Locate the cell with the specified text and output its (X, Y) center coordinate. 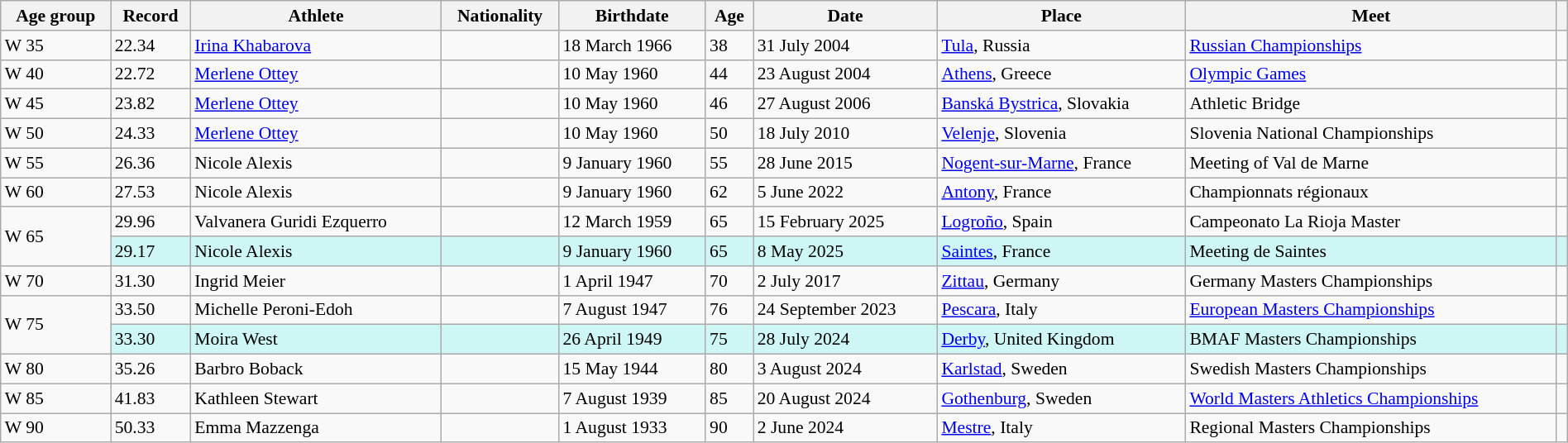
50 (729, 134)
Regional Masters Championships (1371, 428)
12 March 1959 (632, 222)
75 (729, 340)
7 August 1947 (632, 310)
Record (151, 16)
W 60 (56, 193)
Velenje, Slovenia (1061, 134)
Date (845, 16)
23 August 2004 (845, 74)
Mestre, Italy (1061, 428)
8 May 2025 (845, 251)
41.83 (151, 398)
Michelle Peroni-Edoh (316, 310)
33.50 (151, 310)
29.96 (151, 222)
70 (729, 281)
Place (1061, 16)
Pescara, Italy (1061, 310)
W 55 (56, 163)
Nogent-sur-Marne, France (1061, 163)
33.30 (151, 340)
Athletic Bridge (1371, 104)
22.34 (151, 45)
Kathleen Stewart (316, 398)
W 50 (56, 134)
26.36 (151, 163)
W 85 (56, 398)
Emma Mazzenga (316, 428)
Championnats régionaux (1371, 193)
1 August 1933 (632, 428)
Olympic Games (1371, 74)
Logroño, Spain (1061, 222)
23.82 (151, 104)
Zittau, Germany (1061, 281)
W 80 (56, 369)
BMAF Masters Championships (1371, 340)
Meeting of Val de Marne (1371, 163)
Meet (1371, 16)
Derby, United Kingdom (1061, 340)
Antony, France (1061, 193)
Moira West (316, 340)
2 July 2017 (845, 281)
28 June 2015 (845, 163)
62 (729, 193)
Russian Championships (1371, 45)
Ingrid Meier (316, 281)
World Masters Athletics Championships (1371, 398)
Saintes, France (1061, 251)
Nationality (500, 16)
Germany Masters Championships (1371, 281)
50.33 (151, 428)
18 July 2010 (845, 134)
W 45 (56, 104)
Swedish Masters Championships (1371, 369)
38 (729, 45)
5 June 2022 (845, 193)
31 July 2004 (845, 45)
18 March 1966 (632, 45)
Irina Khabarova (316, 45)
W 65 (56, 236)
44 (729, 74)
24.33 (151, 134)
27.53 (151, 193)
7 August 1939 (632, 398)
55 (729, 163)
Banská Bystrica, Slovakia (1061, 104)
Campeonato La Rioja Master (1371, 222)
20 August 2024 (845, 398)
Meeting de Saintes (1371, 251)
24 September 2023 (845, 310)
Gothenburg, Sweden (1061, 398)
22.72 (151, 74)
28 July 2024 (845, 340)
2 June 2024 (845, 428)
W 90 (56, 428)
15 May 1944 (632, 369)
Slovenia National Championships (1371, 134)
46 (729, 104)
Valvanera Guridi Ezquerro (316, 222)
90 (729, 428)
European Masters Championships (1371, 310)
Age group (56, 16)
Barbro Boback (316, 369)
76 (729, 310)
31.30 (151, 281)
W 35 (56, 45)
1 April 1947 (632, 281)
Age (729, 16)
29.17 (151, 251)
Athlete (316, 16)
Birthdate (632, 16)
Tula, Russia (1061, 45)
3 August 2024 (845, 369)
85 (729, 398)
15 February 2025 (845, 222)
80 (729, 369)
W 40 (56, 74)
Karlstad, Sweden (1061, 369)
26 April 1949 (632, 340)
27 August 2006 (845, 104)
Athens, Greece (1061, 74)
35.26 (151, 369)
W 75 (56, 324)
W 70 (56, 281)
